Detect which cell encompasses the target text, then output its (x, y) center coordinate. 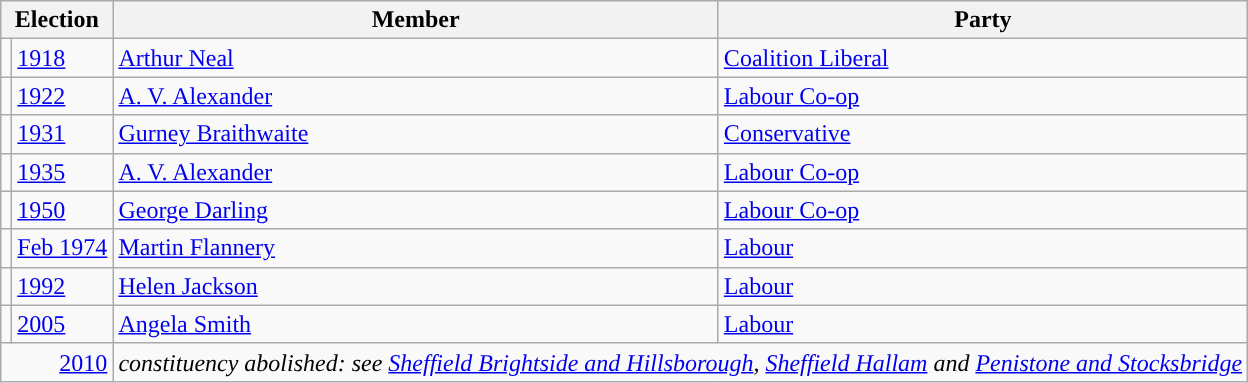
George Darling (416, 210)
Election (57, 20)
Member (416, 20)
1992 (62, 286)
constituency abolished: see Sheffield Brightside and Hillsborough, Sheffield Hallam and Penistone and Stocksbridge (680, 362)
2005 (62, 324)
1931 (62, 134)
Feb 1974 (62, 248)
Arthur Neal (416, 58)
Helen Jackson (416, 286)
Angela Smith (416, 324)
Martin Flannery (416, 248)
Gurney Braithwaite (416, 134)
Party (982, 20)
1918 (62, 58)
2010 (57, 362)
Conservative (982, 134)
1935 (62, 172)
Coalition Liberal (982, 58)
1950 (62, 210)
1922 (62, 96)
